Return (x, y) of the center of cell containing provided text 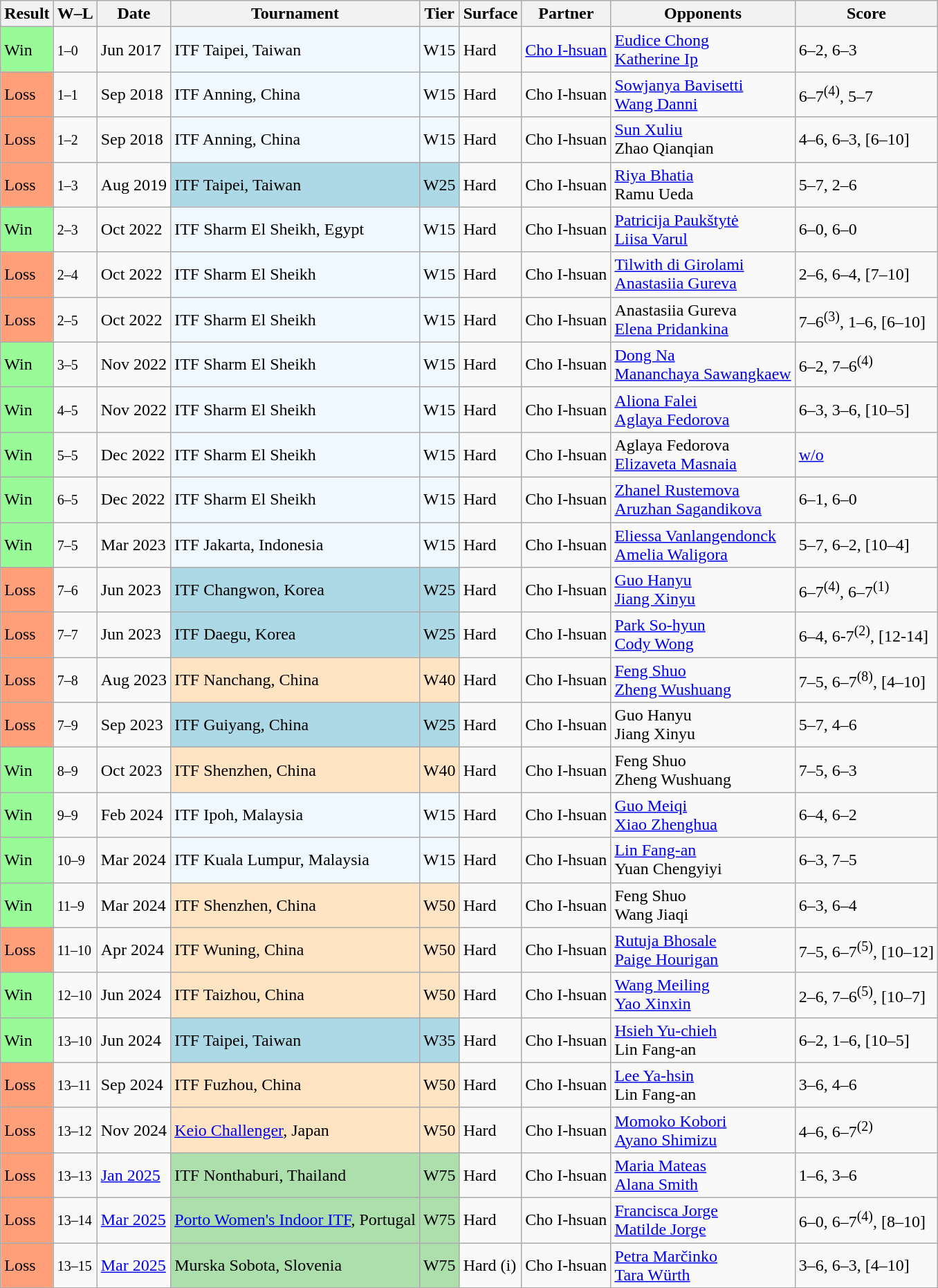
Score (866, 14)
2–6, 6–4, [7–10] (866, 274)
Guo Meiqi Xiao Zhenghua (703, 815)
6–2, 6–3 (866, 50)
Park So-hyun Cody Wong (703, 635)
Momoko Kobori Ayano Shimizu (703, 1130)
Feb 2024 (134, 815)
6–3, 6–4 (866, 905)
Opponents (703, 14)
Tier (439, 14)
Oct 2023 (134, 770)
7–6(3), 1–6, [6–10] (866, 320)
Result (27, 14)
6–4, 6-7(2), [12-14] (866, 635)
4–6, 6–7(2) (866, 1130)
13–13 (75, 1175)
Tournament (295, 14)
Riya Bhatia Ramu Ueda (703, 184)
11–9 (75, 905)
1–2 (75, 140)
2–5 (75, 320)
1–0 (75, 50)
ITF Jakarta, Indonesia (295, 544)
10–9 (75, 860)
13–12 (75, 1130)
7–7 (75, 635)
ITF Ipoh, Malaysia (295, 815)
1–3 (75, 184)
Jun 2017 (134, 50)
Aug 2023 (134, 680)
6–1, 6–0 (866, 500)
6–7(4), 6–7(1) (866, 590)
Aglaya Fedorova Elizaveta Masnaia (703, 454)
9–9 (75, 815)
Wang Meiling Yao Xinxin (703, 995)
ITF Daegu, Korea (295, 635)
3–6, 4–6 (866, 1085)
5–7, 2–6 (866, 184)
7–9 (75, 725)
5–7, 4–6 (866, 725)
Petra Marčinko Tara Würth (703, 1265)
Mar 2023 (134, 544)
13–15 (75, 1265)
Date (134, 14)
5–5 (75, 454)
Murska Sobota, Slovenia (295, 1265)
7–5, 6–7(8), [4–10] (866, 680)
Feng Shuo Wang Jiaqi (703, 905)
6–3, 3–6, [10–5] (866, 410)
Lin Fang-an Yuan Chengyiyi (703, 860)
Sep 2023 (134, 725)
8–9 (75, 770)
w/o (866, 454)
6–2, 1–6, [10–5] (866, 1040)
6–4, 6–2 (866, 815)
Sowjanya Bavisetti Wang Danni (703, 94)
W–L (75, 14)
Anastasiia Gureva Elena Pridankina (703, 320)
7–5 (75, 544)
W35 (439, 1040)
Dong Na Mananchaya Sawangkaew (703, 364)
Partner (566, 14)
ITF Nonthaburi, Thailand (295, 1175)
Jan 2025 (134, 1175)
Hard (i) (490, 1265)
6–3, 7–5 (866, 860)
Zhanel Rustemova Aruzhan Sagandikova (703, 500)
2–6, 7–6(5), [10–7] (866, 995)
ITF Fuzhou, China (295, 1085)
Eliessa Vanlangendonck Amelia Waligora (703, 544)
3–6, 6–3, [4–10] (866, 1265)
13–14 (75, 1219)
12–10 (75, 995)
ITF Kuala Lumpur, Malaysia (295, 860)
Surface (490, 14)
13–11 (75, 1085)
Tilwith di Girolami Anastasiia Gureva (703, 274)
1–6, 3–6 (866, 1175)
ITF Nanchang, China (295, 680)
Sep 2024 (134, 1085)
Lee Ya-hsin Lin Fang-an (703, 1085)
ITF Wuning, China (295, 950)
Maria Mateas Alana Smith (703, 1175)
13–10 (75, 1040)
Nov 2024 (134, 1130)
7–6 (75, 590)
3–5 (75, 364)
Aliona Falei Aglaya Fedorova (703, 410)
Sun Xuliu Zhao Qianqian (703, 140)
Francisca Jorge Matilde Jorge (703, 1219)
ITF Taizhou, China (295, 995)
4–6, 6–3, [6–10] (866, 140)
Hsieh Yu-chieh Lin Fang-an (703, 1040)
5–7, 6–2, [10–4] (866, 544)
ITF Changwon, Korea (295, 590)
1–1 (75, 94)
2–4 (75, 274)
Keio Challenger, Japan (295, 1130)
7–5, 6–7(5), [10–12] (866, 950)
ITF Sharm El Sheikh, Egypt (295, 230)
Eudice Chong Katherine Ip (703, 50)
Aug 2019 (134, 184)
4–5 (75, 410)
6–7(4), 5–7 (866, 94)
7–5, 6–3 (866, 770)
6–0, 6–0 (866, 230)
Patricija Paukštytė Liisa Varul (703, 230)
2–3 (75, 230)
7–8 (75, 680)
Rutuja Bhosale Paige Hourigan (703, 950)
ITF Guiyang, China (295, 725)
6–0, 6–7(4), [8–10] (866, 1219)
6–5 (75, 500)
11–10 (75, 950)
6–2, 7–6(4) (866, 364)
Apr 2024 (134, 950)
Porto Women's Indoor ITF, Portugal (295, 1219)
